Locate the cell with the specified text and output its (X, Y) center coordinate. 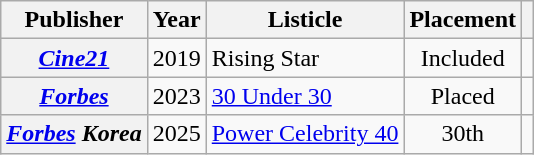
2025 (176, 134)
Listicle (305, 20)
Year (176, 20)
Forbes (74, 96)
Power Celebrity 40 (305, 134)
2019 (176, 58)
Included (463, 58)
Placed (463, 96)
Cine21 (74, 58)
Publisher (74, 20)
Forbes Korea (74, 134)
30 Under 30 (305, 96)
Placement (463, 20)
2023 (176, 96)
30th (463, 134)
Rising Star (305, 58)
